Find where the given text appears and provide that cell's center as [X, Y] coordinate. 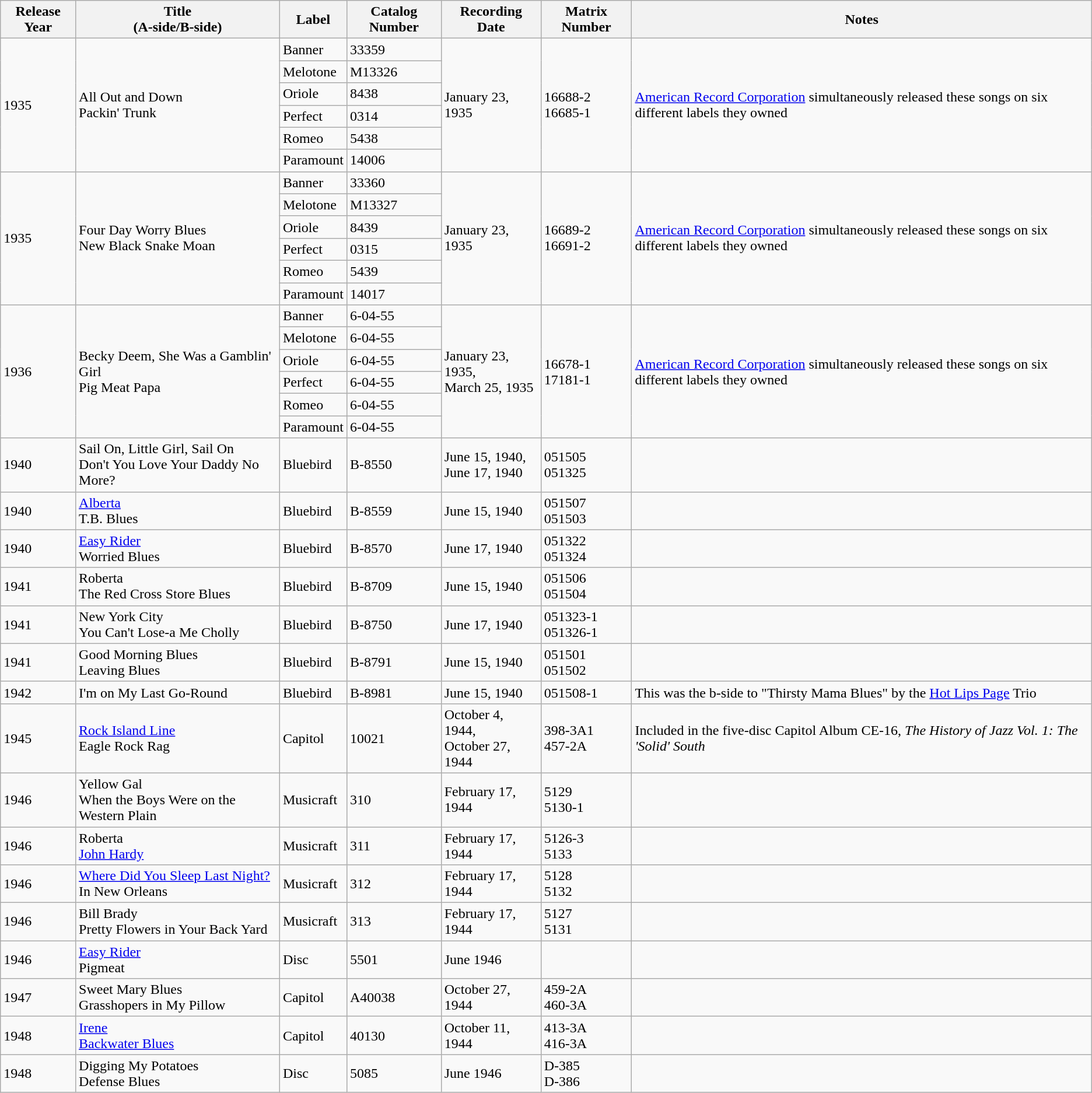
33360 [394, 183]
B-8791 [394, 663]
14006 [394, 160]
October 27, 1944 [491, 997]
16688-216685-1 [586, 105]
Sweet Mary BluesGrasshopers in My Pillow [178, 997]
051505051325 [586, 465]
Title(A-side/B-side) [178, 20]
16689-216691-2 [586, 238]
Rock Island LineEagle Rock Rag [178, 738]
RobertaJohn Hardy [178, 846]
051506051504 [586, 587]
October 11, 1944 [491, 1036]
B-8570 [394, 548]
A40038 [394, 997]
459-2A460-3A [586, 997]
0314 [394, 116]
Release Year [38, 20]
Where Did You Sleep Last Night?In New Orleans [178, 884]
B-8750 [394, 624]
RobertaThe Red Cross Store Blues [178, 587]
Good Morning BluesLeaving Blues [178, 663]
1945 [38, 738]
Digging My PotatoesDefense Blues [178, 1073]
5439 [394, 271]
October 4, 1944,October 27, 1944 [491, 738]
51285132 [586, 884]
January 23, 1935,March 25, 1935 [491, 372]
Sail On, Little Girl, Sail OnDon't You Love Your Daddy No More? [178, 465]
5126-35133 [586, 846]
051501051502 [586, 663]
5501 [394, 960]
051508-1 [586, 692]
310 [394, 800]
10021 [394, 738]
This was the b-side to "Thirsty Mama Blues" by the Hot Lips Page Trio [862, 692]
051323-1051326-1 [586, 624]
Easy RiderWorried Blues [178, 548]
Recording Date [491, 20]
B-8981 [394, 692]
5085 [394, 1073]
Bill BradyPretty Flowers in Your Back Yard [178, 922]
051507051503 [586, 511]
M13327 [394, 205]
Label [313, 20]
1947 [38, 997]
I'm on My Last Go-Round [178, 692]
Four Day Worry BluesNew Black Snake Moan [178, 238]
Becky Deem, She Was a Gamblin' GirlPig Meat Papa [178, 372]
40130 [394, 1036]
14017 [394, 293]
51275131 [586, 922]
Yellow GalWhen the Boys Were on the Western Plain [178, 800]
All Out and DownPackin' Trunk [178, 105]
B-8550 [394, 465]
Notes [862, 20]
8438 [394, 94]
AlbertaT.B. Blues [178, 511]
New York CityYou Can't Lose-a Me Cholly [178, 624]
D-385D-386 [586, 1073]
Catalog Number [394, 20]
1942 [38, 692]
51295130-1 [586, 800]
1936 [38, 372]
IreneBackwater Blues [178, 1036]
Easy RiderPigmeat [178, 960]
0315 [394, 249]
33359 [394, 50]
8439 [394, 227]
B-8709 [394, 587]
June 15, 1940,June 17, 1940 [491, 465]
Matrix Number [586, 20]
311 [394, 846]
312 [394, 884]
B-8559 [394, 511]
398-3A1457-2A [586, 738]
5438 [394, 138]
Included in the five-disc Capitol Album CE-16, The History of Jazz Vol. 1: The 'Solid' South [862, 738]
313 [394, 922]
051322051324 [586, 548]
413-3A416-3A [586, 1036]
M13326 [394, 72]
16678-117181-1 [586, 372]
